Return (x, y) of the center of cell containing provided text 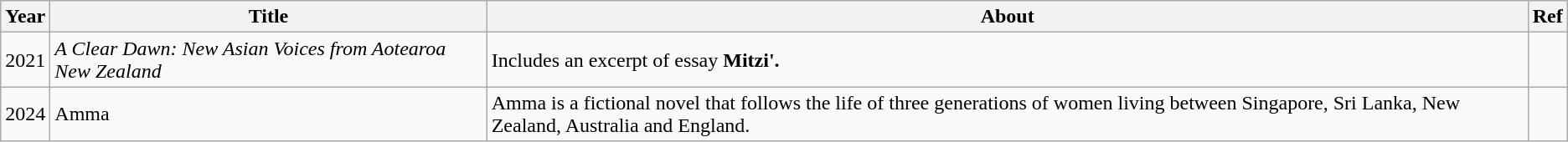
Ref (1548, 17)
About (1007, 17)
2024 (25, 114)
Amma (268, 114)
A Clear Dawn: New Asian Voices from Aotearoa New Zealand (268, 60)
Year (25, 17)
2021 (25, 60)
Includes an excerpt of essay Mitzi'. (1007, 60)
Title (268, 17)
